Extract the (X, Y) coordinate from the center of the cell holding the provided text.  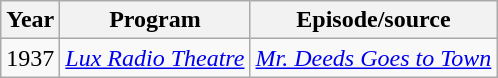
Episode/source (374, 20)
1937 (30, 58)
Lux Radio Theatre (155, 58)
Year (30, 20)
Program (155, 20)
Mr. Deeds Goes to Town (374, 58)
